Return (x, y) of the center of cell containing provided text 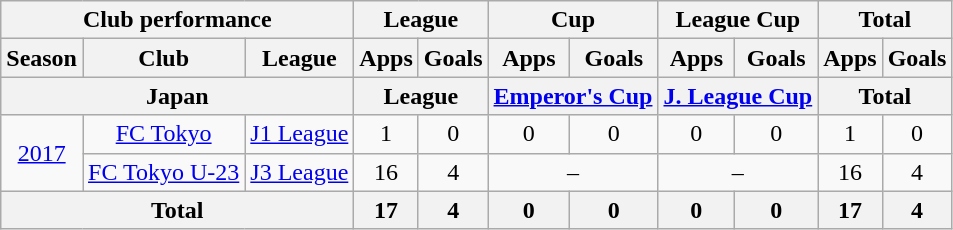
Club performance (178, 20)
J3 League (300, 172)
League Cup (738, 20)
J1 League (300, 134)
J. League Cup (738, 96)
Emperor's Cup (573, 96)
Club (163, 58)
2017 (42, 153)
Season (42, 58)
FC Tokyo (163, 134)
FC Tokyo U-23 (163, 172)
Cup (573, 20)
Japan (178, 96)
